Locate the cell with the specified text and output its [X, Y] center coordinate. 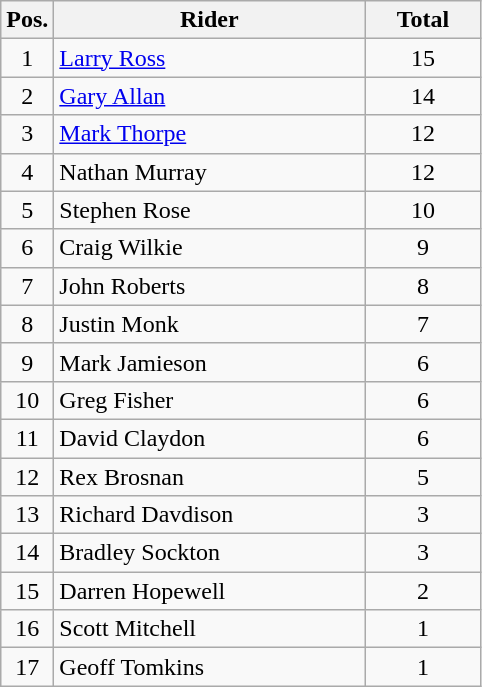
Richard Davdison [210, 515]
Darren Hopewell [210, 591]
Nathan Murray [210, 172]
16 [28, 629]
Scott Mitchell [210, 629]
David Claydon [210, 438]
11 [28, 438]
Rider [210, 20]
Craig Wilkie [210, 248]
Mark Thorpe [210, 134]
Larry Ross [210, 58]
Gary Allan [210, 96]
Bradley Sockton [210, 553]
17 [28, 667]
Total [423, 20]
Mark Jamieson [210, 362]
Pos. [28, 20]
13 [28, 515]
Stephen Rose [210, 210]
4 [28, 172]
Geoff Tomkins [210, 667]
Greg Fisher [210, 400]
John Roberts [210, 286]
Rex Brosnan [210, 477]
Justin Monk [210, 324]
